Capture the cell that displays the provided text and extract its [X, Y] central coordinate. 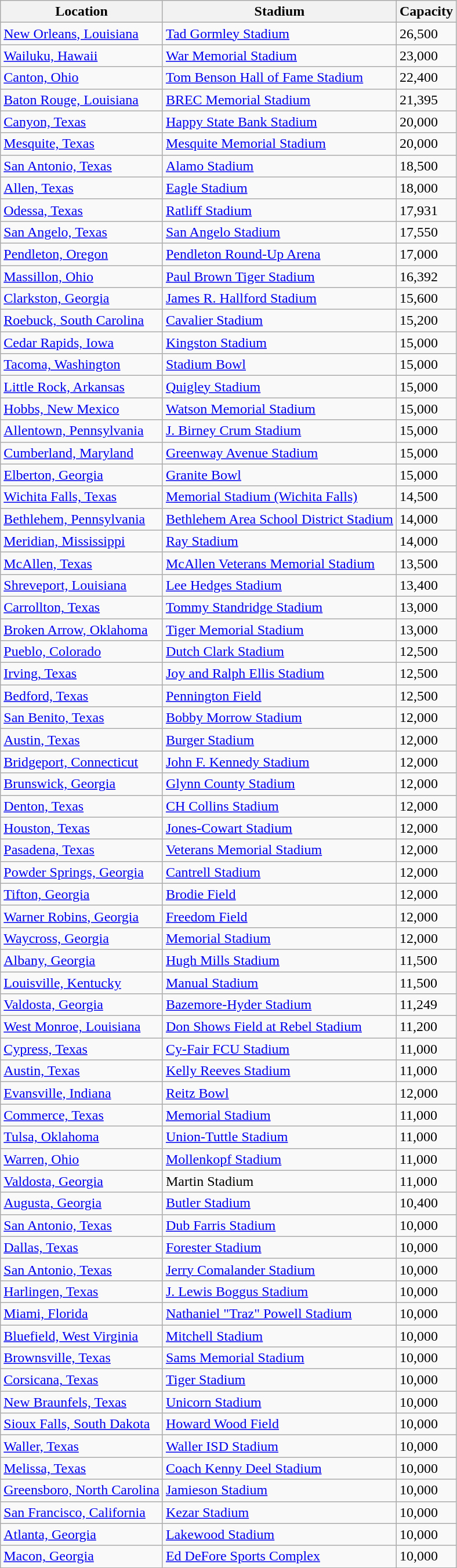
Hugh Mills Stadium [280, 960]
Pendleton Round-Up Arena [280, 254]
22,400 [426, 78]
Meridian, Mississippi [82, 541]
Kingston Stadium [280, 343]
Eagle Stadium [280, 188]
Granite Bowl [280, 475]
18,000 [426, 188]
Reitz Bowl [280, 1093]
Memorial Stadium (Wichita Falls) [280, 497]
Cedar Rapids, Iowa [82, 343]
Bethlehem, Pennsylvania [82, 519]
Paul Brown Tiger Stadium [280, 277]
Happy State Bank Stadium [280, 122]
Bridgeport, Connecticut [82, 762]
10,400 [426, 1203]
Bobby Morrow Stadium [280, 718]
Union-Tuttle Stadium [280, 1137]
Little Rock, Arkansas [82, 387]
17,550 [426, 232]
Kelly Reeves Stadium [280, 1071]
Jamieson Stadium [280, 1490]
Warner Robins, Georgia [82, 916]
Shreveport, Louisiana [82, 585]
McAllen, Texas [82, 563]
Bethlehem Area School District Stadium [280, 519]
Tiger Stadium [280, 1380]
Ray Stadium [280, 541]
11,200 [426, 1027]
Brunswick, Georgia [82, 784]
McAllen Veterans Memorial Stadium [280, 563]
Mesquite, Texas [82, 144]
New Braunfels, Texas [82, 1402]
Cantrell Stadium [280, 872]
Denton, Texas [82, 806]
Cy-Fair FCU Stadium [280, 1049]
Cumberland, Maryland [82, 453]
Greenway Avenue Stadium [280, 453]
Bluefield, West Virginia [82, 1335]
Freedom Field [280, 916]
Atlanta, Georgia [82, 1534]
Mitchell Stadium [280, 1335]
Canton, Ohio [82, 78]
Forester Stadium [280, 1247]
Roebuck, South Carolina [82, 321]
14,500 [426, 497]
J. Lewis Boggus Stadium [280, 1291]
Canyon, Texas [82, 122]
Location [82, 12]
Unicorn Stadium [280, 1402]
Melissa, Texas [82, 1468]
13,500 [426, 563]
Tad Gormley Stadium [280, 34]
Pueblo, Colorado [82, 652]
Jerry Comalander Stadium [280, 1269]
Coach Kenny Deel Stadium [280, 1468]
Manual Stadium [280, 983]
Hobbs, New Mexico [82, 409]
Tulsa, Oklahoma [82, 1137]
Macon, Georgia [82, 1556]
16,392 [426, 277]
West Monroe, Louisiana [82, 1027]
CH Collins Stadium [280, 806]
Harlingen, Texas [82, 1291]
21,395 [426, 100]
Quigley Stadium [280, 387]
Houston, Texas [82, 828]
23,000 [426, 56]
Wichita Falls, Texas [82, 497]
Tacoma, Washington [82, 365]
Howard Wood Field [280, 1424]
Don Shows Field at Rebel Stadium [280, 1027]
Wailuku, Hawaii [82, 56]
Miami, Florida [82, 1313]
Jones-Cowart Stadium [280, 828]
Ed DeFore Sports Complex [280, 1556]
Dallas, Texas [82, 1247]
Carrollton, Texas [82, 607]
San Angelo, Texas [82, 232]
Dutch Clark Stadium [280, 652]
Powder Springs, Georgia [82, 872]
Tommy Standridge Stadium [280, 607]
Albany, Georgia [82, 960]
Waller, Texas [82, 1446]
Commerce, Texas [82, 1115]
Cypress, Texas [82, 1049]
Kezar Stadium [280, 1512]
Evansville, Indiana [82, 1093]
Massillon, Ohio [82, 277]
Joy and Ralph Ellis Stadium [280, 674]
Glynn County Stadium [280, 784]
11,249 [426, 1005]
Alamo Stadium [280, 166]
Lee Hedges Stadium [280, 585]
Stadium [280, 12]
Veterans Memorial Stadium [280, 850]
John F. Kennedy Stadium [280, 762]
San Francisco, California [82, 1512]
Bazemore-Hyder Stadium [280, 1005]
13,400 [426, 585]
Burger Stadium [280, 740]
New Orleans, Louisiana [82, 34]
Pasadena, Texas [82, 850]
Allen, Texas [82, 188]
Corsicana, Texas [82, 1380]
Dub Farris Stadium [280, 1225]
Baton Rouge, Louisiana [82, 100]
Capacity [426, 12]
Pennington Field [280, 696]
Irving, Texas [82, 674]
Brownsville, Texas [82, 1358]
15,600 [426, 299]
26,500 [426, 34]
17,931 [426, 210]
Clarkston, Georgia [82, 299]
Cavalier Stadium [280, 321]
Lakewood Stadium [280, 1534]
Tifton, Georgia [82, 894]
Waycross, Georgia [82, 938]
Greensboro, North Carolina [82, 1490]
J. Birney Crum Stadium [280, 431]
Augusta, Georgia [82, 1203]
Odessa, Texas [82, 210]
Allentown, Pennsylvania [82, 431]
Sams Memorial Stadium [280, 1358]
War Memorial Stadium [280, 56]
James R. Hallford Stadium [280, 299]
Warren, Ohio [82, 1159]
Broken Arrow, Oklahoma [82, 629]
Martin Stadium [280, 1181]
Brodie Field [280, 894]
San Benito, Texas [82, 718]
Tiger Memorial Stadium [280, 629]
Stadium Bowl [280, 365]
Elberton, Georgia [82, 475]
15,200 [426, 321]
Mesquite Memorial Stadium [280, 144]
Waller ISD Stadium [280, 1446]
Butler Stadium [280, 1203]
18,500 [426, 166]
San Angelo Stadium [280, 232]
Sioux Falls, South Dakota [82, 1424]
Tom Benson Hall of Fame Stadium [280, 78]
Pendleton, Oregon [82, 254]
Nathaniel "Traz" Powell Stadium [280, 1313]
17,000 [426, 254]
BREC Memorial Stadium [280, 100]
Bedford, Texas [82, 696]
Louisville, Kentucky [82, 983]
Ratliff Stadium [280, 210]
Mollenkopf Stadium [280, 1159]
Watson Memorial Stadium [280, 409]
